Output the (x, y) coordinate of the center of the cell containing the given text.  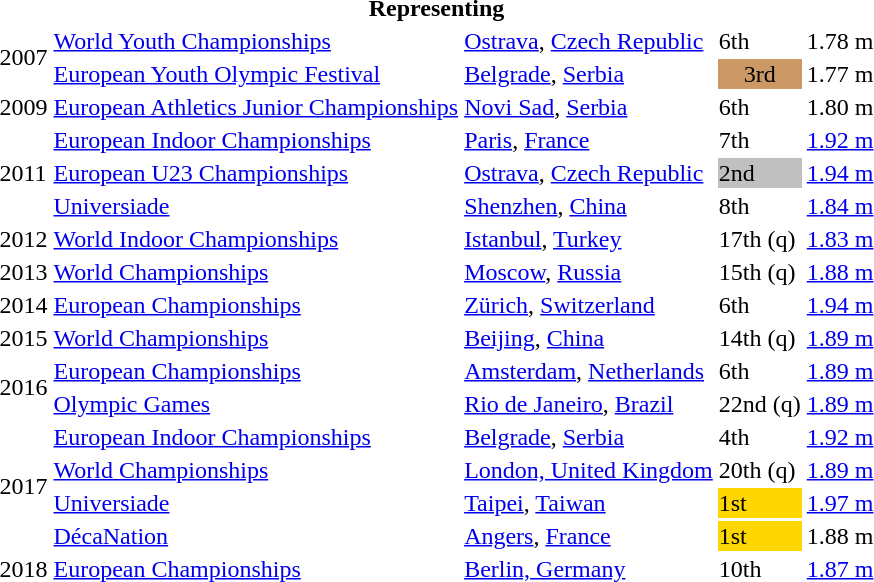
20th (q) (760, 470)
Moscow, Russia (589, 272)
3rd (760, 74)
Novi Sad, Serbia (589, 107)
Olympic Games (256, 404)
Rio de Janeiro, Brazil (589, 404)
4th (760, 437)
2nd (760, 173)
22nd (q) (760, 404)
DécaNation (256, 536)
8th (760, 206)
European U23 Championships (256, 173)
European Athletics Junior Championships (256, 107)
World Youth Championships (256, 41)
15th (q) (760, 272)
London, United Kingdom (589, 470)
7th (760, 140)
World Indoor Championships (256, 239)
Paris, France (589, 140)
Amsterdam, Netherlands (589, 371)
14th (q) (760, 338)
Taipei, Taiwan (589, 503)
Istanbul, Turkey (589, 239)
Beijing, China (589, 338)
Shenzhen, China (589, 206)
Angers, France (589, 536)
European Youth Olympic Festival (256, 74)
17th (q) (760, 239)
Zürich, Switzerland (589, 305)
